Identify which cell holds the provided text, then report its (x, y) central coordinate. 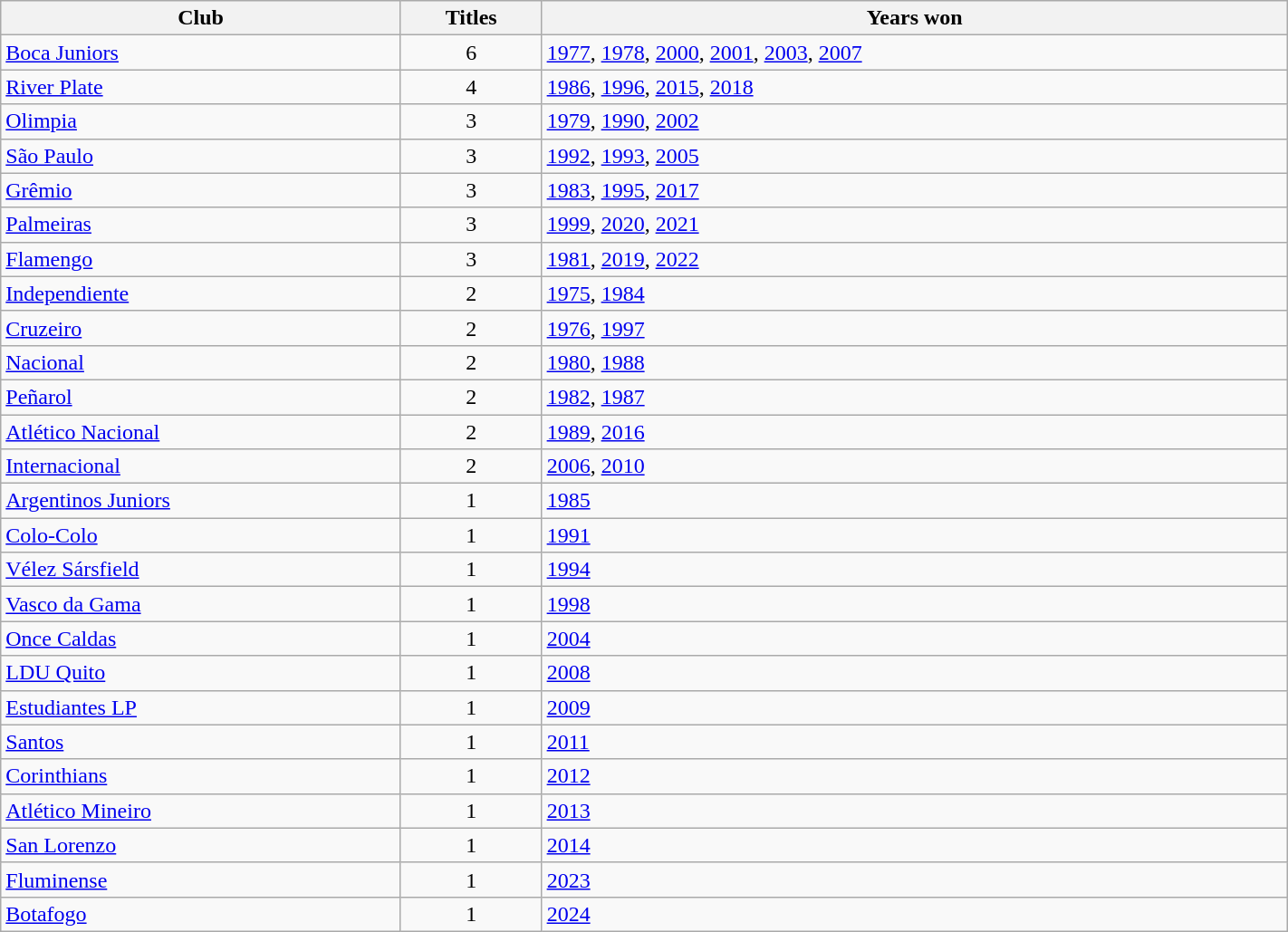
1989, 2016 (915, 432)
2006, 2010 (915, 466)
Grêmio (201, 190)
Atlético Mineiro (201, 811)
Estudiantes LP (201, 707)
Olimpia (201, 121)
1998 (915, 604)
1991 (915, 535)
Club (201, 18)
1977, 1978, 2000, 2001, 2003, 2007 (915, 53)
Cruzeiro (201, 328)
Titles (471, 18)
1976, 1997 (915, 328)
Years won (915, 18)
1986, 1996, 2015, 2018 (915, 87)
Fluminense (201, 879)
1985 (915, 501)
2012 (915, 776)
1979, 1990, 2002 (915, 121)
São Paulo (201, 156)
Independiente (201, 293)
2024 (915, 914)
Vélez Sársfield (201, 570)
2009 (915, 707)
Botafogo (201, 914)
Flamengo (201, 259)
2011 (915, 742)
6 (471, 53)
Palmeiras (201, 225)
1982, 1987 (915, 397)
Argentinos Juniors (201, 501)
1981, 2019, 2022 (915, 259)
1999, 2020, 2021 (915, 225)
Corinthians (201, 776)
Santos (201, 742)
4 (471, 87)
2004 (915, 639)
LDU Quito (201, 673)
1992, 1993, 2005 (915, 156)
San Lorenzo (201, 845)
1983, 1995, 2017 (915, 190)
1980, 1988 (915, 362)
Vasco da Gama (201, 604)
Peñarol (201, 397)
Internacional (201, 466)
Nacional (201, 362)
Boca Juniors (201, 53)
1975, 1984 (915, 293)
2023 (915, 879)
Colo-Colo (201, 535)
2014 (915, 845)
2013 (915, 811)
1994 (915, 570)
River Plate (201, 87)
Atlético Nacional (201, 432)
Once Caldas (201, 639)
2008 (915, 673)
